Capture the cell that displays the provided text and extract its [x, y] central coordinate. 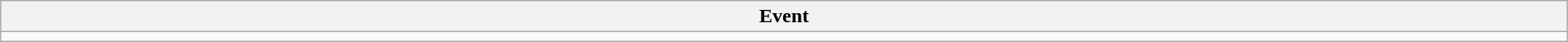
Event [784, 16]
